Output the [x, y] coordinate of the center of the cell containing the given text.  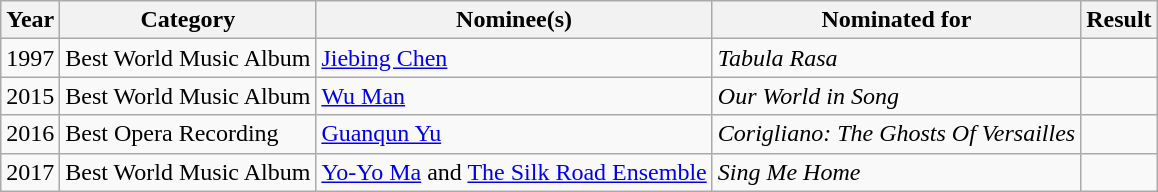
Category [188, 20]
Best Opera Recording [188, 134]
Nominated for [896, 20]
Corigliano: The Ghosts Of Versailles [896, 134]
Yo-Yo Ma and The Silk Road Ensemble [514, 172]
Result [1119, 20]
Wu Man [514, 96]
2016 [30, 134]
Sing Me Home [896, 172]
Year [30, 20]
2015 [30, 96]
1997 [30, 58]
Our World in Song [896, 96]
Nominee(s) [514, 20]
Jiebing Chen [514, 58]
2017 [30, 172]
Tabula Rasa [896, 58]
Guanqun Yu [514, 134]
